Locate the cell with the specified text and output its [x, y] center coordinate. 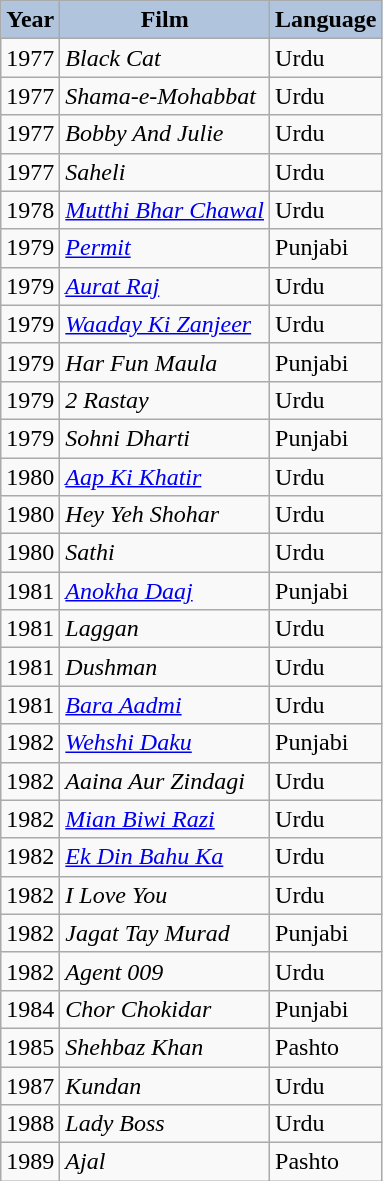
Film [165, 20]
Saheli [165, 172]
I Love You [165, 895]
Black Cat [165, 58]
Har Fun Maula [165, 362]
Hey Yeh Shohar [165, 515]
Laggan [165, 629]
Dushman [165, 667]
Mutthi Bhar Chawal [165, 210]
Kundan [165, 1085]
Shehbaz Khan [165, 1047]
Bobby And Julie [165, 134]
Wehshi Daku [165, 743]
1987 [30, 1085]
Sohni Dharti [165, 438]
Year [30, 20]
Shama-e-Mohabbat [165, 96]
Mian Biwi Razi [165, 819]
Ajal [165, 1162]
Jagat Tay Murad [165, 933]
Lady Boss [165, 1124]
Permit [165, 248]
Language [326, 20]
Anokha Daaj [165, 591]
Bara Aadmi [165, 705]
1984 [30, 1009]
Sathi [165, 553]
Aap Ki Khatir [165, 477]
Aaina Aur Zindagi [165, 781]
1988 [30, 1124]
1989 [30, 1162]
Agent 009 [165, 971]
Waaday Ki Zanjeer [165, 324]
Aurat Raj [165, 286]
1985 [30, 1047]
Chor Chokidar [165, 1009]
1978 [30, 210]
2 Rastay [165, 400]
Ek Din Bahu Ka [165, 857]
